For the text-containing cell, return its midpoint in [x, y] coordinate format. 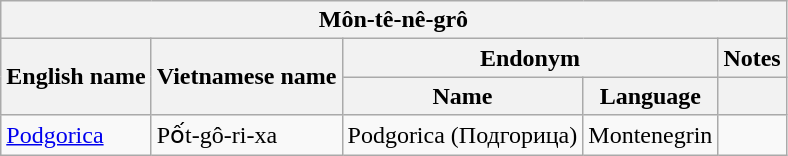
Môn-tê-nê-grô [394, 20]
Montenegrin [650, 135]
Podgorica (Подгорица) [462, 135]
Endonym [530, 58]
Podgorica [76, 135]
Language [650, 96]
English name [76, 77]
Name [462, 96]
Vietnamese name [246, 77]
Pốt-gô-ri-xa [246, 135]
Notes [752, 58]
